Return the (X, Y) coordinate for the center point of the cell that contains the specified text.  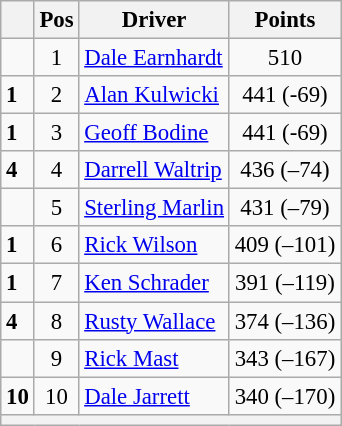
Rick Mast (154, 358)
Darrell Waltrip (154, 170)
9 (56, 358)
Ken Schrader (154, 283)
340 (–170) (284, 396)
374 (–136) (284, 321)
409 (–101) (284, 245)
Alan Kulwicki (154, 95)
510 (284, 58)
Dale Jarrett (154, 396)
Geoff Bodine (154, 133)
Rick Wilson (154, 245)
6 (56, 245)
2 (56, 95)
7 (56, 283)
Driver (154, 20)
Pos (56, 20)
391 (–119) (284, 283)
5 (56, 208)
Points (284, 20)
431 (–79) (284, 208)
Dale Earnhardt (154, 58)
3 (56, 133)
Sterling Marlin (154, 208)
Rusty Wallace (154, 321)
436 (–74) (284, 170)
8 (56, 321)
343 (–167) (284, 358)
